Locate the cell with the specified text and output its (X, Y) center coordinate. 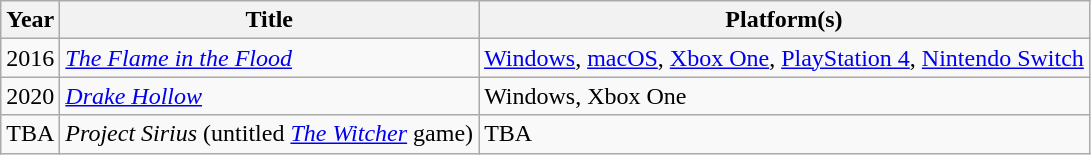
2020 (30, 96)
Project Sirius (untitled The Witcher game) (270, 134)
The Flame in the Flood (270, 58)
2016 (30, 58)
Windows, macOS, Xbox One, PlayStation 4, Nintendo Switch (784, 58)
Windows, Xbox One (784, 96)
Drake Hollow (270, 96)
Year (30, 20)
Platform(s) (784, 20)
Title (270, 20)
